Extract the [x, y] coordinate from the center of the cell holding the provided text.  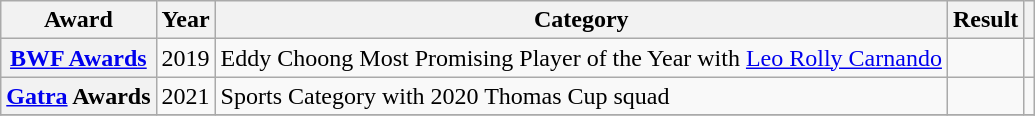
Category [581, 20]
2019 [186, 58]
Award [78, 20]
Sports Category with 2020 Thomas Cup squad [581, 96]
Eddy Choong Most Promising Player of the Year with Leo Rolly Carnando [581, 58]
Gatra Awards [78, 96]
2021 [186, 96]
Result [985, 20]
BWF Awards [78, 58]
Year [186, 20]
